Search for the cell housing the specified text and yield its [X, Y] center coordinate. 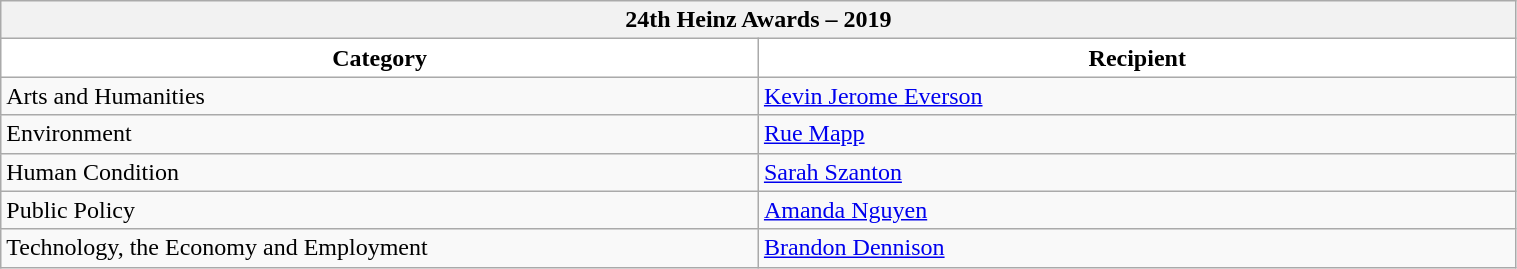
Public Policy [380, 210]
Amanda Nguyen [1137, 210]
Recipient [1137, 58]
Arts and Humanities [380, 96]
Category [380, 58]
Sarah Szanton [1137, 172]
Environment [380, 134]
Technology, the Economy and Employment [380, 248]
24th Heinz Awards – 2019 [758, 20]
Rue Mapp [1137, 134]
Kevin Jerome Everson [1137, 96]
Human Condition [380, 172]
Brandon Dennison [1137, 248]
